Search for the cell housing the specified text and yield its (x, y) center coordinate. 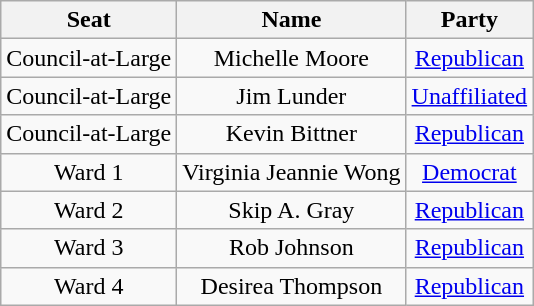
Party (470, 20)
Kevin Bittner (292, 134)
Michelle Moore (292, 58)
Skip A. Gray (292, 210)
Jim Lunder (292, 96)
Unaffiliated (470, 96)
Ward 4 (89, 286)
Virginia Jeannie Wong (292, 172)
Rob Johnson (292, 248)
Ward 2 (89, 210)
Name (292, 20)
Democrat (470, 172)
Desirea Thompson (292, 286)
Ward 3 (89, 248)
Ward 1 (89, 172)
Seat (89, 20)
